Output the [x, y] coordinate of the center of the cell containing the given text.  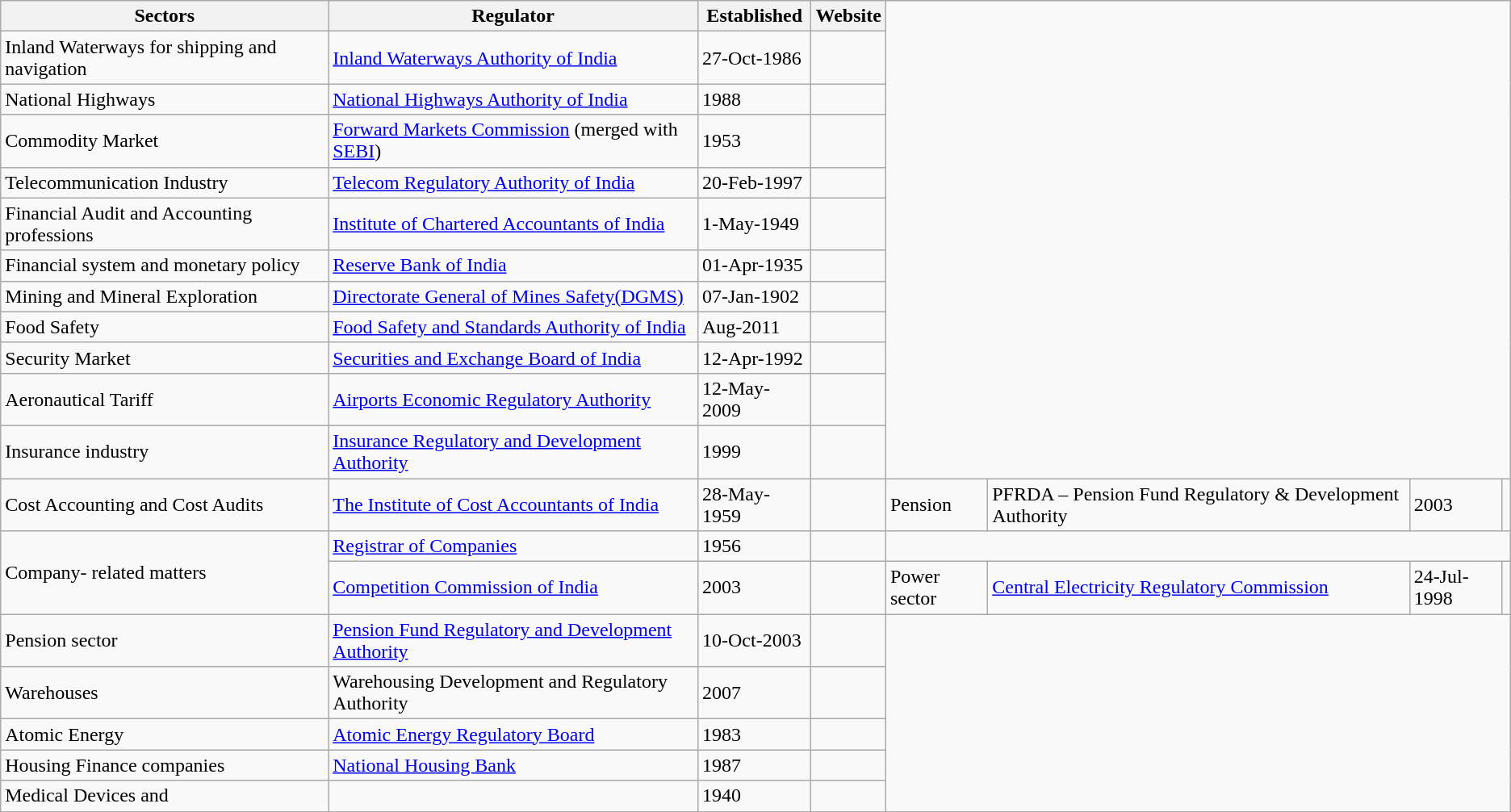
Pension [936, 504]
2007 [754, 693]
1987 [754, 765]
PFRDA – Pension Fund Regulatory & Development Authority [1199, 504]
Commodity Market [165, 140]
Mining and Mineral Exploration [165, 296]
07-Jan-1902 [754, 296]
10-Oct-2003 [754, 641]
1988 [754, 99]
Insurance industry [165, 452]
The Institute of Cost Accountants of India [513, 504]
1956 [754, 546]
Financial system and monetary policy [165, 266]
National Highways Authority of India [513, 99]
Atomic Energy [165, 735]
Financial Audit and Accounting professions [165, 224]
Registrar of Companies [513, 546]
Website [848, 16]
Aeronautical Tariff [165, 399]
Reserve Bank of India [513, 266]
Warehousing Development and Regulatory Authority [513, 693]
28-May-1959 [754, 504]
Directorate General of Mines Safety(DGMS) [513, 296]
Pension sector [165, 641]
Forward Markets Commission (merged with SEBI) [513, 140]
Telecommunication Industry [165, 182]
Established [754, 16]
Telecom Regulatory Authority of India [513, 182]
Competition Commission of India [513, 588]
20-Feb-1997 [754, 182]
Securities and Exchange Board of India [513, 358]
Warehouses [165, 693]
Food Safety [165, 327]
Atomic Energy Regulatory Board [513, 735]
01-Apr-1935 [754, 266]
Airports Economic Regulatory Authority [513, 399]
Institute of Chartered Accountants of India [513, 224]
Security Market [165, 358]
27-Oct-1986 [754, 58]
Power sector [936, 588]
Cost Accounting and Cost Audits [165, 504]
1999 [754, 452]
1983 [754, 735]
Sectors [165, 16]
1940 [754, 796]
Food Safety and Standards Authority of India [513, 327]
24-Jul-1998 [1455, 588]
Housing Finance companies [165, 765]
12-Apr-1992 [754, 358]
1953 [754, 140]
National Housing Bank [513, 765]
National Highways [165, 99]
Company- related matters [165, 573]
Inland Waterways Authority of India [513, 58]
Pension Fund Regulatory and Development Authority [513, 641]
12-May-2009 [754, 399]
Medical Devices and [165, 796]
Aug-2011 [754, 327]
Regulator [513, 16]
Insurance Regulatory and Development Authority [513, 452]
1-May-1949 [754, 224]
Central Electricity Regulatory Commission [1199, 588]
Inland Waterways for shipping and navigation [165, 58]
